Scan for the cell matching the given text and deliver its (x, y) coordinate at center. 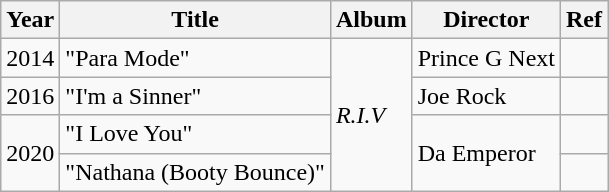
R.I.V (371, 115)
"I'm a Sinner" (196, 96)
Title (196, 20)
"Para Mode" (196, 58)
Joe Rock (486, 96)
Ref (584, 20)
2020 (30, 153)
Year (30, 20)
Prince G Next (486, 58)
"I Love You" (196, 134)
Da Emperor (486, 153)
Director (486, 20)
"Nathana (Booty Bounce)" (196, 172)
2016 (30, 96)
2014 (30, 58)
Album (371, 20)
